For the text-containing cell, return its midpoint in (X, Y) coordinate format. 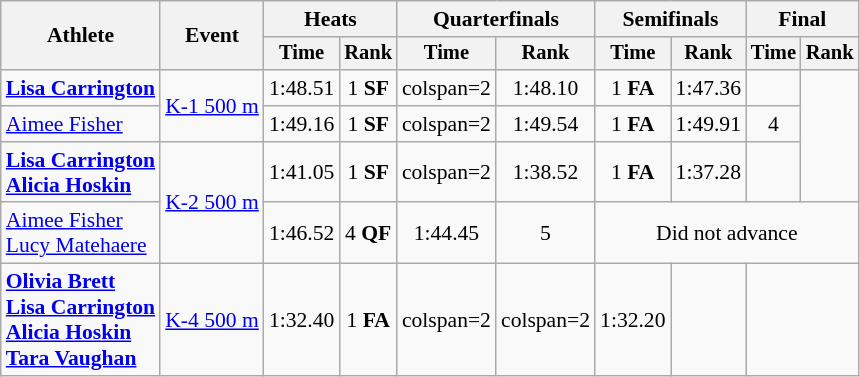
Aimee Fisher (80, 124)
Heats (330, 19)
1:41.05 (302, 172)
Lisa Carrington (80, 88)
4 QF (368, 234)
K-4 500 m (212, 320)
Quarterfinals (496, 19)
Event (212, 36)
1:32.20 (632, 320)
5 (546, 234)
1:49.16 (302, 124)
1:48.51 (302, 88)
Final (802, 19)
4 (774, 124)
1:49.54 (546, 124)
Lisa CarringtonAlicia Hoskin (80, 172)
Athlete (80, 36)
1:48.10 (546, 88)
1:44.45 (446, 234)
1:38.52 (546, 172)
Aimee FisherLucy Matehaere (80, 234)
Did not advance (726, 234)
1:32.40 (302, 320)
Olivia BrettLisa CarringtonAlicia HoskinTara Vaughan (80, 320)
1:47.36 (708, 88)
1:37.28 (708, 172)
Semifinals (670, 19)
K-1 500 m (212, 106)
1:46.52 (302, 234)
1:49.91 (708, 124)
K-2 500 m (212, 203)
